Scan for the cell matching the given text and deliver its (x, y) coordinate at center. 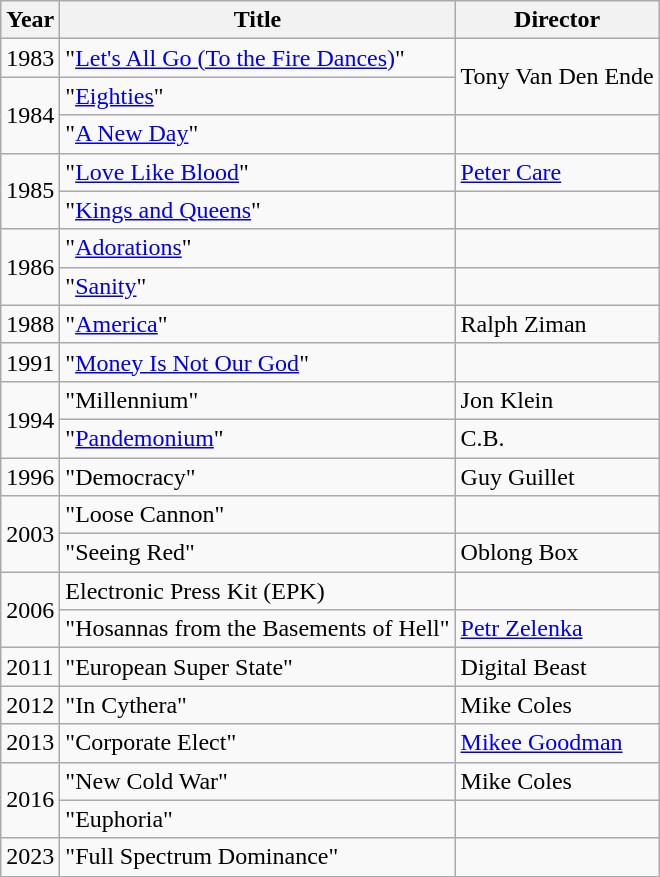
"Love Like Blood" (258, 172)
1988 (30, 324)
2016 (30, 800)
"Pandemonium" (258, 438)
Jon Klein (557, 400)
1985 (30, 191)
2011 (30, 667)
Peter Care (557, 172)
"Millennium" (258, 400)
"Kings and Queens" (258, 210)
"Full Spectrum Dominance" (258, 857)
"Let's All Go (To the Fire Dances)" (258, 58)
2012 (30, 705)
2003 (30, 534)
"Loose Cannon" (258, 515)
"Seeing Red" (258, 553)
"Euphoria" (258, 819)
2023 (30, 857)
1986 (30, 267)
2013 (30, 743)
"Hosannas from the Basements of Hell" (258, 629)
"A New Day" (258, 134)
"Corporate Elect" (258, 743)
Electronic Press Kit (EPK) (258, 591)
"America" (258, 324)
"Sanity" (258, 286)
1994 (30, 419)
Year (30, 20)
Digital Beast (557, 667)
"In Cythera" (258, 705)
Tony Van Den Ende (557, 77)
Petr Zelenka (557, 629)
"Adorations" (258, 248)
Mikee Goodman (557, 743)
1991 (30, 362)
C.B. (557, 438)
Guy Guillet (557, 477)
1983 (30, 58)
"New Cold War" (258, 781)
Ralph Ziman (557, 324)
"Money Is Not Our God" (258, 362)
Title (258, 20)
2006 (30, 610)
1984 (30, 115)
1996 (30, 477)
"European Super State" (258, 667)
Director (557, 20)
"Democracy" (258, 477)
"Eighties" (258, 96)
Oblong Box (557, 553)
